Capture the cell that displays the provided text and extract its [x, y] central coordinate. 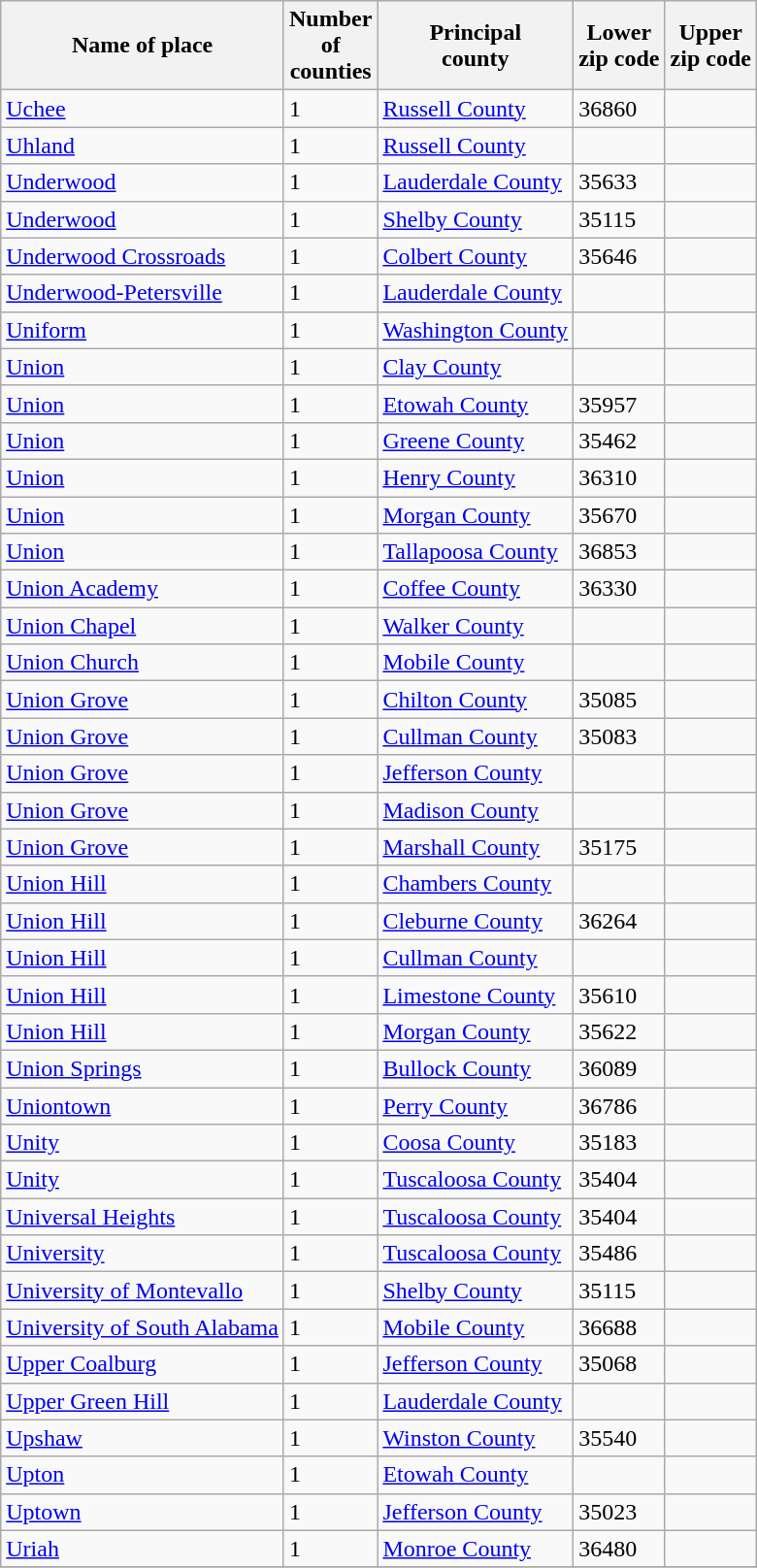
Colbert County [476, 256]
Uchee [143, 109]
36089 [619, 1068]
Monroe County [476, 1549]
Chilton County [476, 700]
Tallapoosa County [476, 552]
Marshall County [476, 847]
Uniontown [143, 1105]
35023 [619, 1512]
Greene County [476, 441]
Bullock County [476, 1068]
Walker County [476, 626]
35068 [619, 1364]
35085 [619, 700]
Union Chapel [143, 626]
Principalcounty [476, 46]
Chambers County [476, 884]
Coffee County [476, 589]
Clay County [476, 367]
35957 [619, 404]
Limestone County [476, 995]
35175 [619, 847]
Union Springs [143, 1068]
Cleburne County [476, 921]
Washington County [476, 330]
Name of place [143, 46]
35646 [619, 256]
Uhland [143, 146]
Upton [143, 1475]
35610 [619, 995]
University of Montevallo [143, 1290]
Perry County [476, 1105]
35083 [619, 736]
Upshaw [143, 1438]
35622 [619, 1031]
36688 [619, 1327]
Upper Green Hill [143, 1401]
Underwood-Petersville [143, 293]
36330 [619, 589]
Upper zip code [710, 46]
Universal Heights [143, 1217]
36786 [619, 1105]
36310 [619, 477]
35486 [619, 1254]
35633 [619, 182]
36860 [619, 109]
36853 [619, 552]
Coosa County [476, 1143]
Madison County [476, 810]
Union Church [143, 663]
Henry County [476, 477]
Lower zip code [619, 46]
Winston County [476, 1438]
Numberofcounties [330, 46]
Uriah [143, 1549]
36264 [619, 921]
35183 [619, 1143]
35670 [619, 515]
Uniform [143, 330]
University of South Alabama [143, 1327]
University [143, 1254]
Union Academy [143, 589]
36480 [619, 1549]
35462 [619, 441]
Upper Coalburg [143, 1364]
Uptown [143, 1512]
35540 [619, 1438]
Underwood Crossroads [143, 256]
